Capture the cell that displays the provided text and extract its (X, Y) central coordinate. 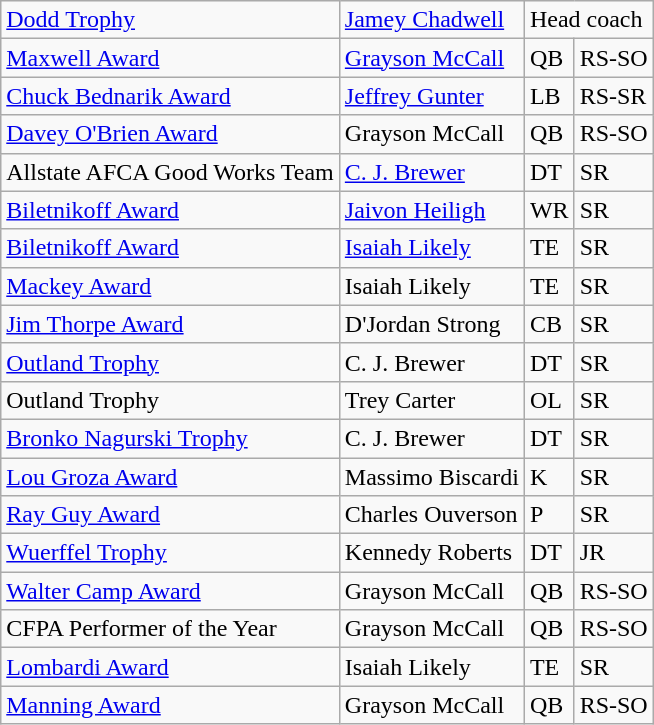
Lou Groza Award (170, 477)
Chuck Bednarik Award (170, 96)
Jamey Chadwell (432, 20)
P (549, 515)
Massimo Biscardi (432, 477)
JR (614, 553)
Trey Carter (432, 400)
CB (549, 324)
Mackey Award (170, 286)
Ray Guy Award (170, 515)
Lombardi Award (170, 667)
WR (549, 210)
Kennedy Roberts (432, 553)
OL (549, 400)
LB (549, 96)
Manning Award (170, 705)
Maxwell Award (170, 58)
CFPA Performer of the Year (170, 629)
Bronko Nagurski Trophy (170, 438)
Jaivon Heiligh (432, 210)
RS-SR (614, 96)
D'Jordan Strong (432, 324)
Davey O'Brien Award (170, 134)
Walter Camp Award (170, 591)
Charles Ouverson (432, 515)
K (549, 477)
Jim Thorpe Award (170, 324)
Head coach (588, 20)
Dodd Trophy (170, 20)
Wuerffel Trophy (170, 553)
Allstate AFCA Good Works Team (170, 172)
Jeffrey Gunter (432, 96)
